For the text-containing cell, return its midpoint in [x, y] coordinate format. 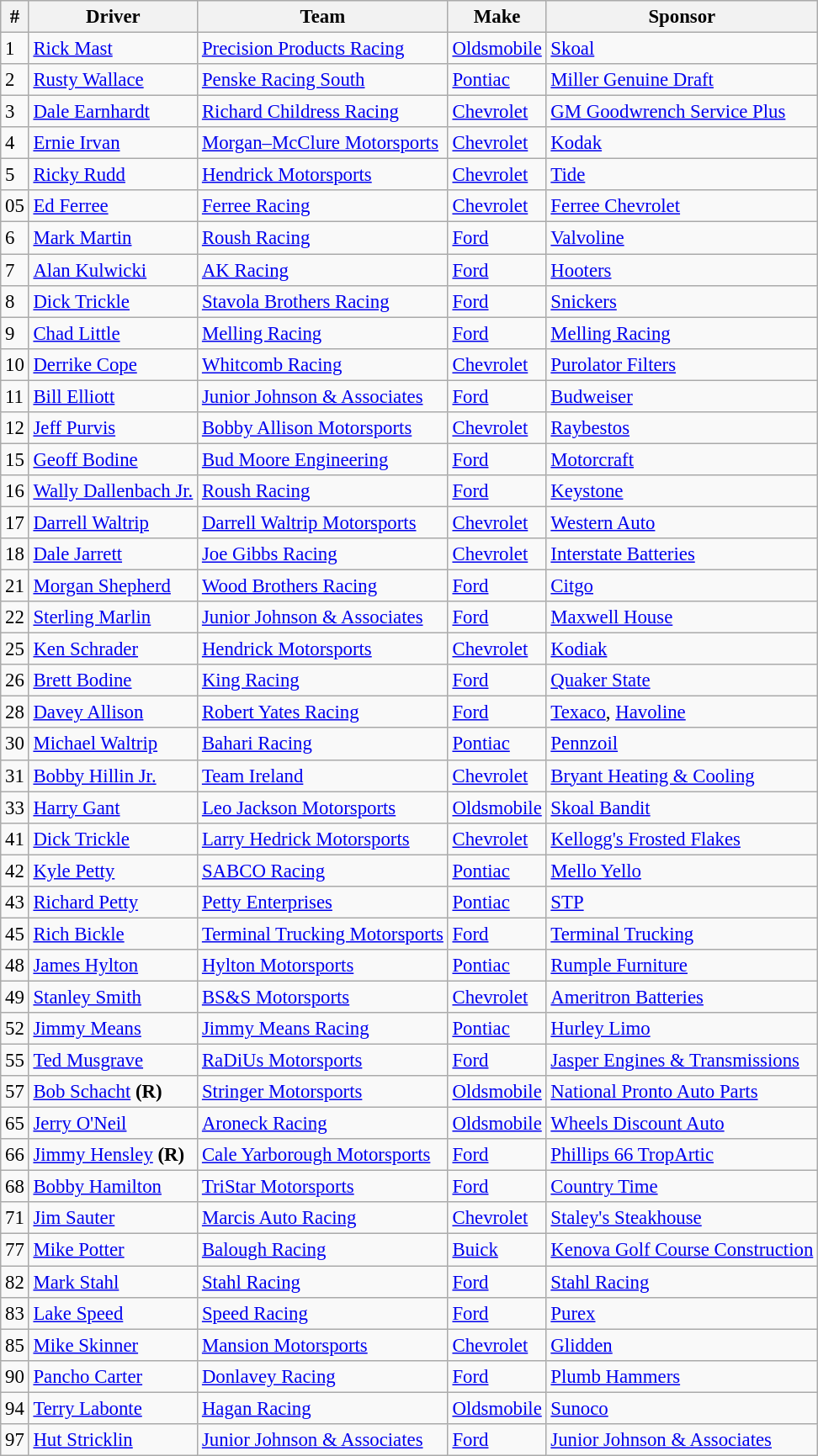
Jerry O'Neil [113, 1124]
Aroneck Racing [323, 1124]
25 [15, 649]
1 [15, 49]
Ferree Racing [323, 206]
Team Ireland [323, 776]
Precision Products Racing [323, 49]
STP [682, 903]
Derrike Cope [113, 364]
Miller Genuine Draft [682, 80]
Sunoco [682, 1408]
Bryant Heating & Cooling [682, 776]
Hurley Limo [682, 1029]
94 [15, 1408]
68 [15, 1187]
Richard Childress Racing [323, 112]
Chad Little [113, 333]
Stavola Brothers Racing [323, 301]
Wood Brothers Racing [323, 586]
Pancho Carter [113, 1376]
Mark Stahl [113, 1282]
Raybestos [682, 428]
Rich Bickle [113, 934]
Texaco, Havoline [682, 712]
2 [15, 80]
Western Auto [682, 522]
Joe Gibbs Racing [323, 554]
Donlavey Racing [323, 1376]
Whitcomb Racing [323, 364]
22 [15, 617]
Ferree Chevrolet [682, 206]
Brett Bodine [113, 680]
Phillips 66 TropArtic [682, 1155]
# [15, 17]
Davey Allison [113, 712]
65 [15, 1124]
Morgan–McClure Motorsports [323, 143]
Rick Mast [113, 49]
Make [497, 17]
Ricky Rudd [113, 175]
Hylton Motorsports [323, 966]
10 [15, 364]
Hut Stricklin [113, 1440]
Jeff Purvis [113, 428]
Quaker State [682, 680]
43 [15, 903]
Terminal Trucking Motorsports [323, 934]
8 [15, 301]
Stanley Smith [113, 997]
Kodak [682, 143]
Skoal [682, 49]
9 [15, 333]
52 [15, 1029]
Alan Kulwicki [113, 270]
Dale Jarrett [113, 554]
GM Goodwrench Service Plus [682, 112]
Darrell Waltrip [113, 522]
Skoal Bandit [682, 807]
BS&S Motorsports [323, 997]
Citgo [682, 586]
Bobby Hamilton [113, 1187]
82 [15, 1282]
Bud Moore Engineering [323, 459]
TriStar Motorsports [323, 1187]
National Pronto Auto Parts [682, 1092]
Ed Ferree [113, 206]
Rusty Wallace [113, 80]
57 [15, 1092]
SABCO Racing [323, 871]
17 [15, 522]
Interstate Batteries [682, 554]
85 [15, 1345]
Plumb Hammers [682, 1376]
Ken Schrader [113, 649]
26 [15, 680]
Larry Hedrick Motorsports [323, 839]
Valvoline [682, 238]
Hooters [682, 270]
18 [15, 554]
Purolator Filters [682, 364]
05 [15, 206]
5 [15, 175]
James Hylton [113, 966]
97 [15, 1440]
Jim Sauter [113, 1219]
Bob Schacht (R) [113, 1092]
Jasper Engines & Transmissions [682, 1061]
Pennzoil [682, 744]
Sterling Marlin [113, 617]
Glidden [682, 1345]
Staley's Steakhouse [682, 1219]
Terry Labonte [113, 1408]
Leo Jackson Motorsports [323, 807]
Tide [682, 175]
Sponsor [682, 17]
Mike Potter [113, 1250]
King Racing [323, 680]
Robert Yates Racing [323, 712]
Bobby Allison Motorsports [323, 428]
Budweiser [682, 396]
48 [15, 966]
Cale Yarborough Motorsports [323, 1155]
Motorcraft [682, 459]
15 [15, 459]
Balough Racing [323, 1250]
Team [323, 17]
4 [15, 143]
Bobby Hillin Jr. [113, 776]
Jimmy Hensley (R) [113, 1155]
Harry Gant [113, 807]
Penske Racing South [323, 80]
Michael Waltrip [113, 744]
28 [15, 712]
90 [15, 1376]
Kyle Petty [113, 871]
31 [15, 776]
Terminal Trucking [682, 934]
Jimmy Means Racing [323, 1029]
Darrell Waltrip Motorsports [323, 522]
Keystone [682, 491]
Kenova Golf Course Construction [682, 1250]
66 [15, 1155]
6 [15, 238]
41 [15, 839]
Wheels Discount Auto [682, 1124]
Marcis Auto Racing [323, 1219]
3 [15, 112]
77 [15, 1250]
55 [15, 1061]
Ameritron Batteries [682, 997]
Buick [497, 1250]
49 [15, 997]
12 [15, 428]
Lake Speed [113, 1313]
21 [15, 586]
30 [15, 744]
RaDiUs Motorsports [323, 1061]
Speed Racing [323, 1313]
Jimmy Means [113, 1029]
Bahari Racing [323, 744]
Richard Petty [113, 903]
42 [15, 871]
Purex [682, 1313]
Dale Earnhardt [113, 112]
Mello Yello [682, 871]
33 [15, 807]
Rumple Furniture [682, 966]
83 [15, 1313]
Mike Skinner [113, 1345]
45 [15, 934]
Geoff Bodine [113, 459]
Snickers [682, 301]
Driver [113, 17]
Morgan Shepherd [113, 586]
Mansion Motorsports [323, 1345]
7 [15, 270]
Mark Martin [113, 238]
AK Racing [323, 270]
Ernie Irvan [113, 143]
Bill Elliott [113, 396]
16 [15, 491]
11 [15, 396]
Maxwell House [682, 617]
Kellogg's Frosted Flakes [682, 839]
Hagan Racing [323, 1408]
Country Time [682, 1187]
Stringer Motorsports [323, 1092]
Kodiak [682, 649]
Wally Dallenbach Jr. [113, 491]
Ted Musgrave [113, 1061]
Petty Enterprises [323, 903]
71 [15, 1219]
